From the cell containing the given text, extract its center point as (x, y) coordinate. 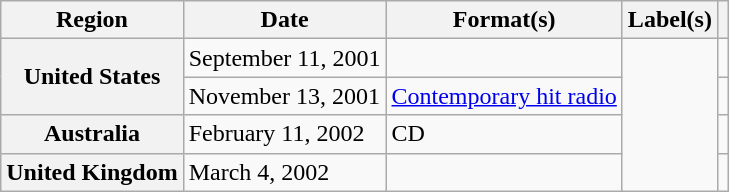
Format(s) (504, 20)
United Kingdom (92, 172)
CD (504, 134)
March 4, 2002 (284, 172)
Region (92, 20)
November 13, 2001 (284, 96)
February 11, 2002 (284, 134)
September 11, 2001 (284, 58)
Label(s) (670, 20)
Date (284, 20)
United States (92, 77)
Australia (92, 134)
Contemporary hit radio (504, 96)
